Provide the [x, y] coordinate of the cell's center where the given text is located.  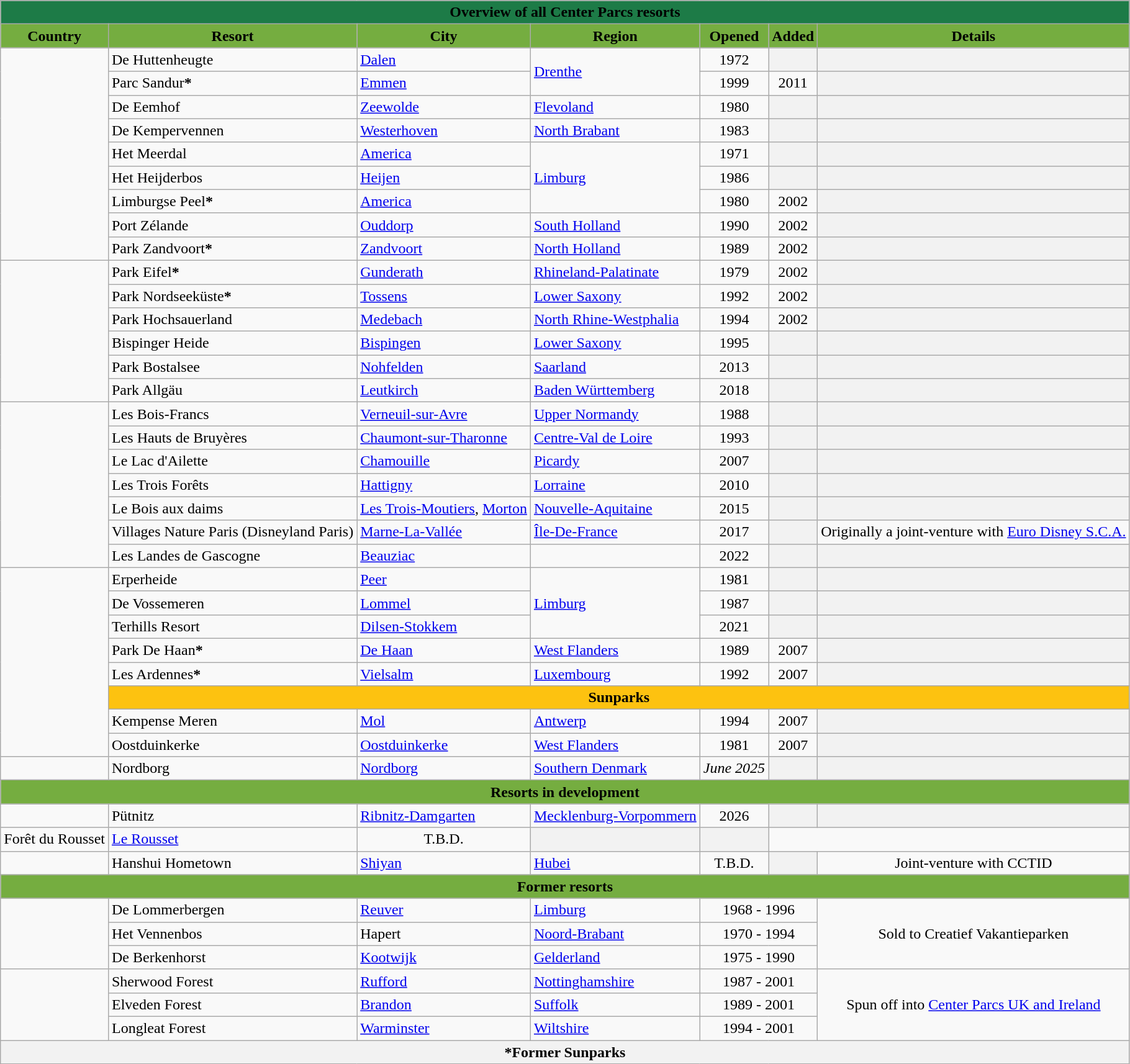
Pütnitz [232, 816]
2022 [734, 556]
De Haan [444, 650]
De Berkenhorst [232, 957]
Upper Normandy [615, 414]
Country [55, 36]
Longleat Forest [232, 1028]
Bispinger Heide [232, 343]
Hapert [444, 934]
Mol [444, 721]
Mecklenburg-Vorpommern [615, 816]
Hattigny [444, 485]
Île-De-France [615, 532]
Elveden Forest [232, 1004]
Kempense Meren [232, 721]
Medebach [444, 320]
Le Rousset [232, 839]
Resort [232, 36]
Park De Haan* [232, 650]
Verneuil-sur-Avre [444, 414]
Wiltshire [615, 1028]
Rufford [444, 981]
Les Ardennes* [232, 674]
Villages Nature Paris (Disneyland Paris) [232, 532]
Nouvelle-Aquitaine [615, 508]
North Brabant [615, 130]
Sunparks [618, 698]
Joint-venture with CCTID [974, 863]
Port Zélande [232, 225]
1979 [734, 272]
De Huttenheugte [232, 60]
Overview of all Center Parcs resorts [565, 12]
1993 [734, 438]
1971 [734, 154]
Het Meerdal [232, 154]
Les Landes de Gascogne [232, 556]
1995 [734, 343]
Flevoland [615, 107]
Warminster [444, 1028]
Kootwijk [444, 957]
Antwerp [615, 721]
Centre-Val de Loire [615, 438]
North Holland [615, 248]
City [444, 36]
Les Trois-Moutiers, Morton [444, 508]
1983 [734, 130]
1994 - 2001 [759, 1028]
2015 [734, 508]
2017 [734, 532]
Park Bostalsee [232, 367]
Bispingen [444, 343]
Tossens [444, 296]
Originally a joint-venture with Euro Disney S.C.A. [974, 532]
De Vossemeren [232, 603]
Park Nordseeküste* [232, 296]
Park Hochsauerland [232, 320]
1968 - 1996 [759, 910]
Peer [444, 579]
Park Zandvoort* [232, 248]
Reuver [444, 910]
Erperheide [232, 579]
Park Eifel* [232, 272]
Westerhoven [444, 130]
Details [974, 36]
Chamouille [444, 461]
Dilsen-Stokkem [444, 626]
Resorts in development [565, 792]
1987 - 2001 [759, 981]
Heijen [444, 178]
Hubei [615, 863]
Dalen [444, 60]
Les Hauts de Bruyères [232, 438]
Suffolk [615, 1004]
Baden Württemberg [615, 390]
Opened [734, 36]
1988 [734, 414]
Lommel [444, 603]
Les Bois-Francs [232, 414]
2010 [734, 485]
Nottinghamshire [615, 981]
Les Trois Forêts [232, 485]
Rhineland-Palatinate [615, 272]
1975 - 1990 [759, 957]
Le Lac d'Ailette [232, 461]
Le Bois aux daims [232, 508]
Hanshui Hometown [232, 863]
Zeewolde [444, 107]
De Lommerbergen [232, 910]
Chaumont-sur-Tharonne [444, 438]
Vielsalm [444, 674]
Ribnitz-Damgarten [444, 816]
Park Allgäu [232, 390]
Parc Sandur* [232, 83]
Lorraine [615, 485]
Sherwood Forest [232, 981]
1990 [734, 225]
North Rhine-Westphalia [615, 320]
Nohfelden [444, 367]
June 2025 [734, 769]
Drenthe [615, 71]
Added [793, 36]
Brandon [444, 1004]
Zandvoort [444, 248]
Saarland [615, 367]
De Eemhof [232, 107]
Luxembourg [615, 674]
1999 [734, 83]
Limburgse Peel* [232, 201]
1970 - 1994 [759, 934]
Former resorts [565, 886]
1986 [734, 178]
Southern Denmark [615, 769]
2013 [734, 367]
Ouddorp [444, 225]
Gelderland [615, 957]
1972 [734, 60]
Beauziac [444, 556]
Leutkirch [444, 390]
*Former Sunparks [565, 1052]
Terhills Resort [232, 626]
2026 [734, 816]
1987 [734, 603]
Forêt du Rousset [55, 839]
Het Heijderbos [232, 178]
Sold to Creatief Vakantieparken [974, 934]
Noord-Brabant [615, 934]
De Kempervennen [232, 130]
Shiyan [444, 863]
2011 [793, 83]
1989 - 2001 [759, 1004]
South Holland [615, 225]
Region [615, 36]
2018 [734, 390]
Picardy [615, 461]
Marne-La-Vallée [444, 532]
Spun off into Center Parcs UK and Ireland [974, 1004]
Gunderath [444, 272]
2021 [734, 626]
Het Vennenbos [232, 934]
Emmen [444, 83]
